Identify which cell holds the provided text, then report its (X, Y) central coordinate. 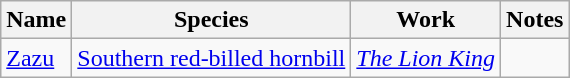
Species (212, 20)
Zazu (36, 58)
Name (36, 20)
Southern red-billed hornbill (212, 58)
Notes (535, 20)
Work (426, 20)
The Lion King (426, 58)
